Output the [X, Y] coordinate of the center of the cell containing the given text.  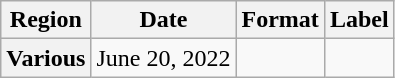
Label [359, 20]
Format [280, 20]
June 20, 2022 [164, 58]
Region [46, 20]
Date [164, 20]
Various [46, 58]
